For the text-containing cell, return its midpoint in (x, y) coordinate format. 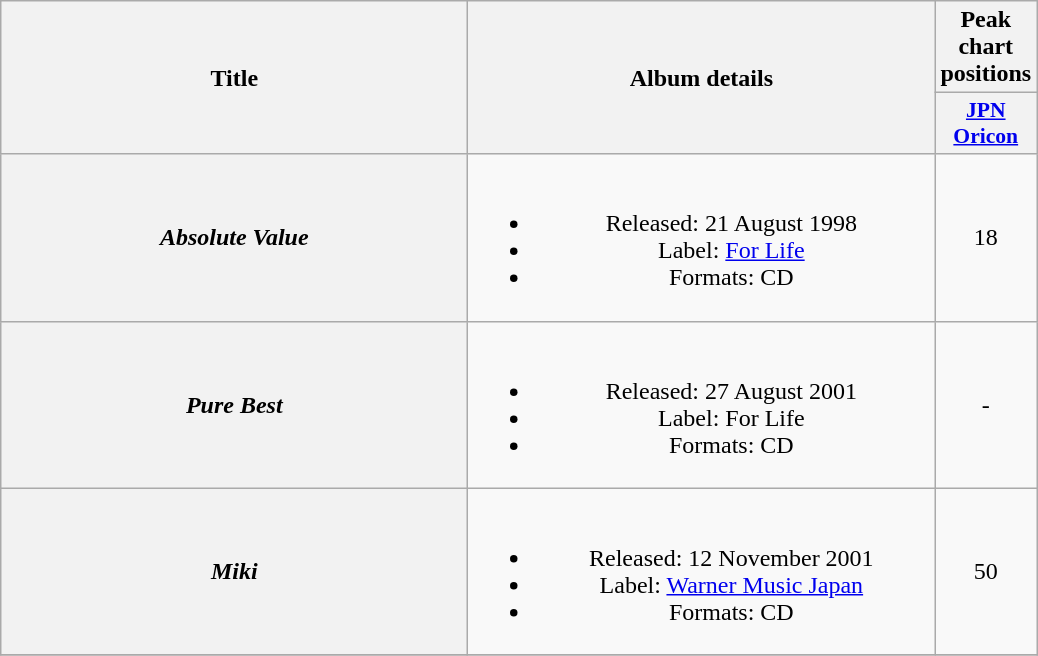
Miki (234, 572)
18 (986, 238)
50 (986, 572)
Album details (702, 78)
JPNOricon (986, 124)
Peak chart positions (986, 47)
- (986, 404)
Released: 12 November 2001Label: Warner Music JapanFormats: CD (702, 572)
Title (234, 78)
Released: 21 August 1998Label: For LifeFormats: CD (702, 238)
Released: 27 August 2001Label: For LifeFormats: CD (702, 404)
Pure Best (234, 404)
Absolute Value (234, 238)
